Identify which cell holds the provided text, then report its [X, Y] central coordinate. 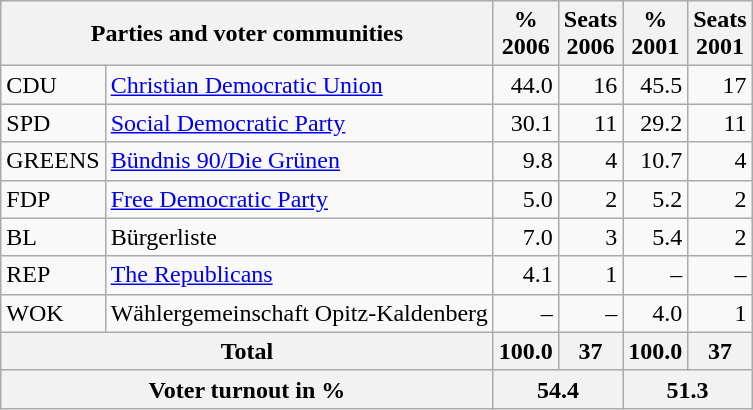
4.0 [656, 313]
51.3 [688, 389]
CDU [53, 85]
45.5 [656, 85]
Social Democratic Party [299, 123]
BL [53, 237]
Wählergemeinschaft Opitz-Kaldenberg [299, 313]
54.4 [558, 389]
FDP [53, 199]
29.2 [656, 123]
3 [590, 237]
17 [720, 85]
4.1 [526, 275]
5.2 [656, 199]
44.0 [526, 85]
Bündnis 90/Die Grünen [299, 161]
REP [53, 275]
Seats2006 [590, 34]
30.1 [526, 123]
Parties and voter communities [247, 34]
Voter turnout in % [247, 389]
7.0 [526, 237]
5.4 [656, 237]
The Republicans [299, 275]
SPD [53, 123]
%2006 [526, 34]
%2001 [656, 34]
Seats2001 [720, 34]
10.7 [656, 161]
16 [590, 85]
Total [247, 351]
Christian Democratic Union [299, 85]
9.8 [526, 161]
5.0 [526, 199]
Bürgerliste [299, 237]
GREENS [53, 161]
Free Democratic Party [299, 199]
WOK [53, 313]
